Identify which cell holds the provided text, then report its [x, y] central coordinate. 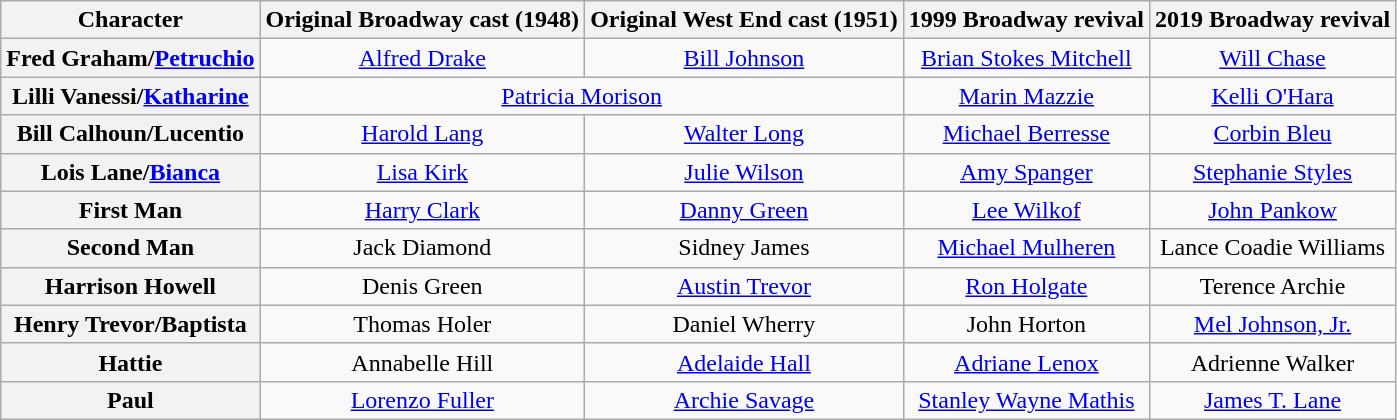
Danny Green [744, 210]
Denis Green [422, 286]
Lee Wilkof [1026, 210]
Bill Calhoun/Lucentio [130, 134]
Alfred Drake [422, 58]
Lilli Vanessi/Katharine [130, 96]
Paul [130, 400]
Hattie [130, 362]
Lois Lane/Bianca [130, 172]
Terence Archie [1272, 286]
Adelaide Hall [744, 362]
Jack Diamond [422, 248]
Thomas Holer [422, 324]
Original Broadway cast (1948) [422, 20]
Henry Trevor/Baptista [130, 324]
Kelli O'Hara [1272, 96]
Stephanie Styles [1272, 172]
Archie Savage [744, 400]
Lisa Kirk [422, 172]
Original West End cast (1951) [744, 20]
Michael Berresse [1026, 134]
Amy Spanger [1026, 172]
Marin Mazzie [1026, 96]
Harry Clark [422, 210]
Lance Coadie Williams [1272, 248]
Ron Holgate [1026, 286]
Bill Johnson [744, 58]
Brian Stokes Mitchell [1026, 58]
Sidney James [744, 248]
Mel Johnson, Jr. [1272, 324]
John Horton [1026, 324]
John Pankow [1272, 210]
Character [130, 20]
Annabelle Hill [422, 362]
Austin Trevor [744, 286]
Adriane Lenox [1026, 362]
Corbin Bleu [1272, 134]
Stanley Wayne Mathis [1026, 400]
Fred Graham/Petruchio [130, 58]
Harold Lang [422, 134]
Daniel Wherry [744, 324]
Julie Wilson [744, 172]
Michael Mulheren [1026, 248]
Second Man [130, 248]
Patricia Morison [582, 96]
Adrienne Walker [1272, 362]
2019 Broadway revival [1272, 20]
Lorenzo Fuller [422, 400]
James T. Lane [1272, 400]
1999 Broadway revival [1026, 20]
Will Chase [1272, 58]
First Man [130, 210]
Harrison Howell [130, 286]
Walter Long [744, 134]
